Provide the (x, y) coordinate of the cell's center where the given text is located.  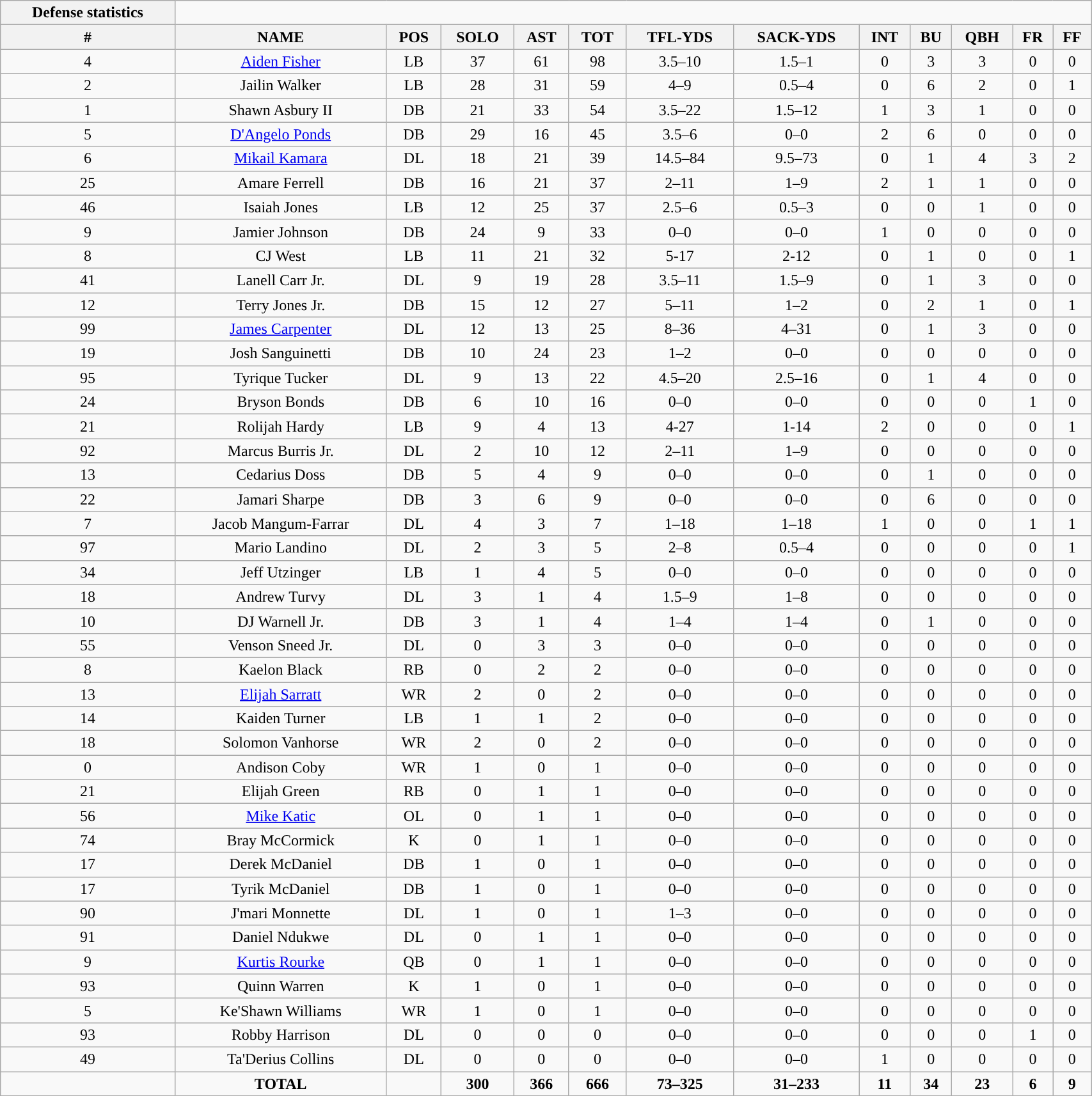
31 (541, 86)
49 (88, 1059)
31–233 (797, 1084)
4-27 (679, 427)
Jeff Utzinger (280, 572)
15 (477, 305)
Andison Coby (280, 767)
James Carpenter (280, 329)
Mario Landino (280, 548)
91 (88, 937)
SACK-YDS (797, 37)
Shawn Asbury II (280, 110)
Elijah Sarratt (280, 694)
29 (477, 134)
Kurtis Rourke (280, 962)
666 (597, 1084)
73–325 (679, 1084)
OL (413, 816)
Jacob Mangum-Farrar (280, 524)
Elijah Green (280, 792)
3.5–11 (679, 280)
SOLO (477, 37)
Ta'Derius Collins (280, 1059)
45 (597, 134)
Mike Katic (280, 816)
95 (88, 378)
5-17 (679, 256)
59 (597, 86)
Bray McCormick (280, 840)
1–8 (797, 597)
Tyrik McDaniel (280, 889)
TOTAL (280, 1084)
POS (413, 37)
99 (88, 329)
NAME (280, 37)
Tyrique Tucker (280, 378)
Cedarius Doss (280, 475)
92 (88, 451)
Ke'Shawn Williams (280, 1010)
Kaiden Turner (280, 719)
Josh Sanguinetti (280, 354)
Jamier Johnson (280, 231)
FF (1072, 37)
14 (88, 719)
8–36 (679, 329)
14.5–84 (679, 159)
Kaelon Black (280, 669)
DJ Warnell Jr. (280, 621)
Jamari Sharpe (280, 499)
Daniel Ndukwe (280, 937)
366 (541, 1084)
32 (597, 256)
1-14 (797, 427)
Isaiah Jones (280, 207)
90 (88, 913)
61 (541, 61)
Rolijah Hardy (280, 427)
FR (1033, 37)
98 (597, 61)
4–9 (679, 86)
Terry Jones Jr. (280, 305)
Andrew Turvy (280, 597)
Defense statistics (88, 13)
TFL-YDS (679, 37)
39 (597, 159)
55 (88, 645)
TOT (597, 37)
CJ West (280, 256)
J'mari Monnette (280, 913)
2–8 (679, 548)
AST (541, 37)
9.5–73 (797, 159)
1–3 (679, 913)
46 (88, 207)
41 (88, 280)
Aiden Fisher (280, 61)
Lanell Carr Jr. (280, 280)
Derek McDaniel (280, 865)
5–11 (679, 305)
BU (931, 37)
2.5–16 (797, 378)
74 (88, 840)
D'Angelo Ponds (280, 134)
1.5–1 (797, 61)
0.5–3 (797, 207)
300 (477, 1084)
INT (884, 37)
27 (597, 305)
QB (413, 962)
3.5–22 (679, 110)
# (88, 37)
Solomon Vanhorse (280, 743)
3.5–10 (679, 61)
Jailin Walker (280, 86)
2-12 (797, 256)
4–31 (797, 329)
Quinn Warren (280, 986)
2.5–6 (679, 207)
QBH (983, 37)
4.5–20 (679, 378)
56 (88, 816)
3.5–6 (679, 134)
97 (88, 548)
Venson Sneed Jr. (280, 645)
Amare Ferrell (280, 183)
Robby Harrison (280, 1035)
54 (597, 110)
Marcus Burris Jr. (280, 451)
1.5–12 (797, 110)
Mikail Kamara (280, 159)
Bryson Bonds (280, 402)
